Find where the given text appears and provide that cell's center as [X, Y] coordinate. 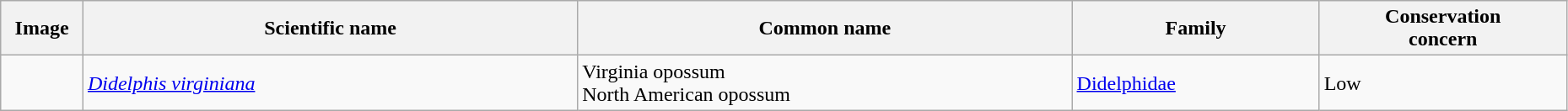
Common name [825, 29]
Image [42, 29]
Low [1442, 82]
Virginia opossumNorth American opossum [825, 82]
Family [1196, 29]
Scientific name [330, 29]
Conservationconcern [1442, 29]
Didelphis virginiana [330, 82]
Didelphidae [1196, 82]
